Search for the cell housing the specified text and yield its [x, y] center coordinate. 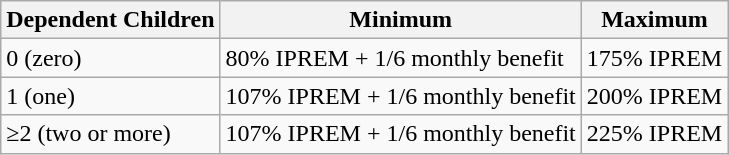
80% IPREM + 1/6 monthly benefit [400, 58]
Dependent Children [110, 20]
Minimum [400, 20]
1 (one) [110, 96]
225% IPREM [654, 134]
Maximum [654, 20]
0 (zero) [110, 58]
≥2 (two or more) [110, 134]
175% IPREM [654, 58]
200% IPREM [654, 96]
